Detect which cell encompasses the target text, then output its (x, y) center coordinate. 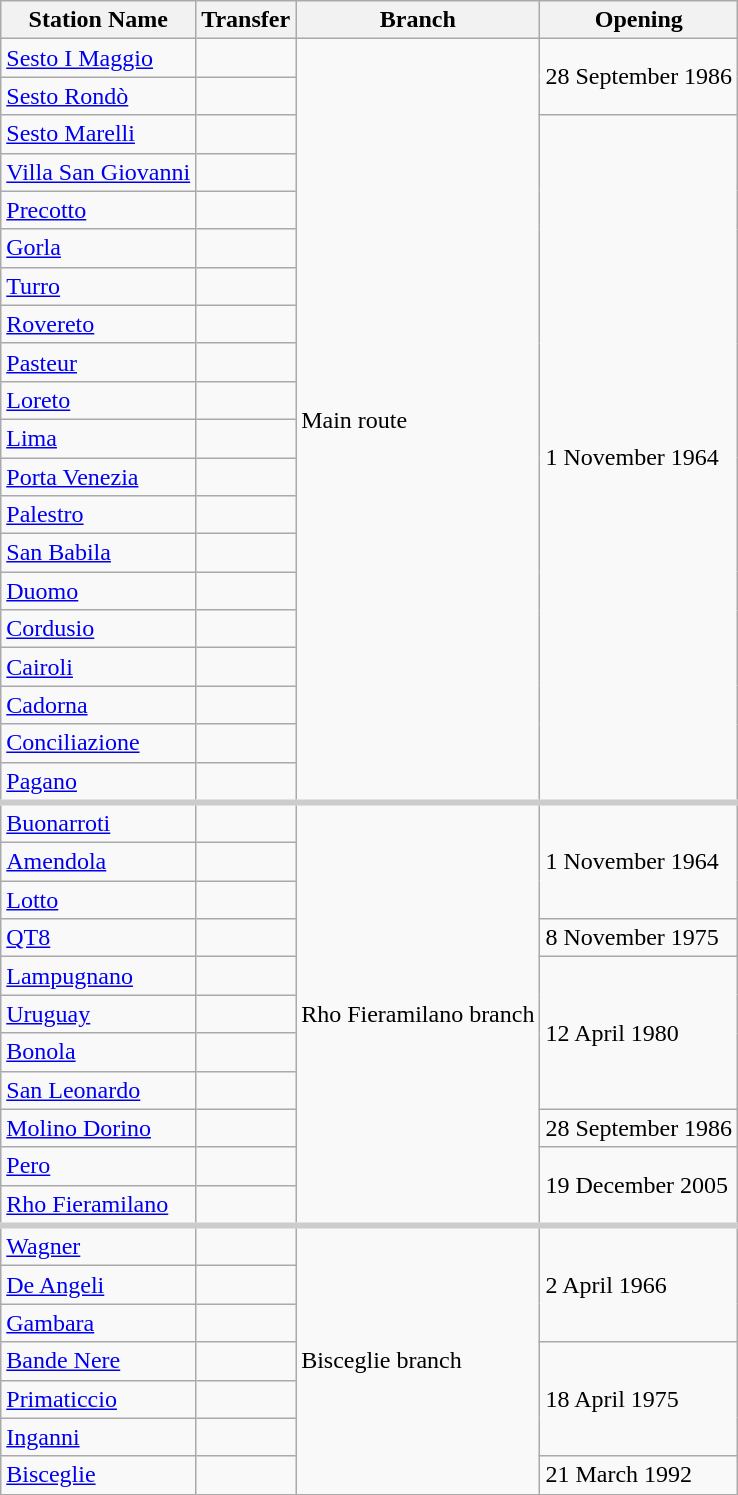
Bisceglie (98, 1475)
Wagner (98, 1246)
Turro (98, 286)
Branch (418, 20)
Bande Nere (98, 1361)
Sesto I Maggio (98, 58)
Pagano (98, 782)
Main route (418, 421)
Transfer (246, 20)
Gorla (98, 248)
Villa San Giovanni (98, 172)
Opening (639, 20)
Gambara (98, 1323)
12 April 1980 (639, 1033)
QT8 (98, 938)
Lotto (98, 900)
Porta Venezia (98, 477)
Station Name (98, 20)
Buonarroti (98, 822)
2 April 1966 (639, 1284)
Precotto (98, 210)
Cadorna (98, 705)
Rho Fieramilano branch (418, 1014)
Rho Fieramilano (98, 1205)
Rovereto (98, 324)
San Babila (98, 553)
Sesto Rondò (98, 96)
Bonola (98, 1052)
Inganni (98, 1437)
19 December 2005 (639, 1186)
Lampugnano (98, 976)
Pasteur (98, 362)
Lima (98, 438)
Amendola (98, 862)
Bisceglie branch (418, 1360)
18 April 1975 (639, 1399)
San Leonardo (98, 1090)
Palestro (98, 515)
21 March 1992 (639, 1475)
Duomo (98, 591)
Cordusio (98, 629)
Pero (98, 1166)
Primaticcio (98, 1399)
Molino Dorino (98, 1128)
Cairoli (98, 667)
Uruguay (98, 1014)
Sesto Marelli (98, 134)
8 November 1975 (639, 938)
Conciliazione (98, 743)
De Angeli (98, 1285)
Loreto (98, 400)
